Capture the cell that displays the provided text and extract its (x, y) central coordinate. 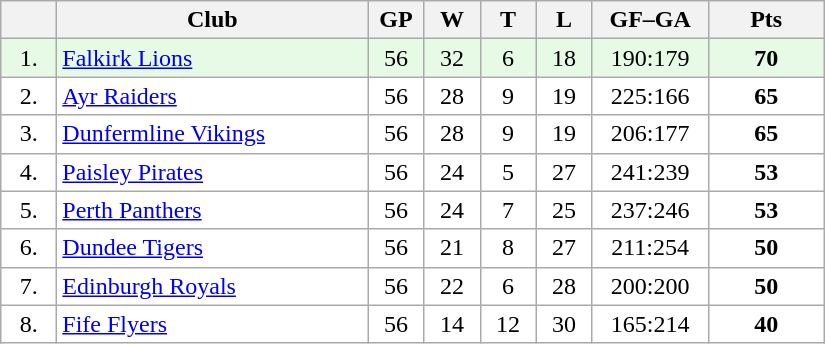
Edinburgh Royals (212, 286)
L (564, 20)
Dunfermline Vikings (212, 134)
21 (452, 248)
5. (29, 210)
2. (29, 96)
5 (508, 172)
Paisley Pirates (212, 172)
Falkirk Lions (212, 58)
22 (452, 286)
Ayr Raiders (212, 96)
14 (452, 324)
7 (508, 210)
225:166 (650, 96)
25 (564, 210)
4. (29, 172)
30 (564, 324)
70 (766, 58)
40 (766, 324)
Club (212, 20)
8 (508, 248)
7. (29, 286)
32 (452, 58)
8. (29, 324)
18 (564, 58)
241:239 (650, 172)
GF–GA (650, 20)
Pts (766, 20)
T (508, 20)
211:254 (650, 248)
3. (29, 134)
Fife Flyers (212, 324)
GP (396, 20)
Dundee Tigers (212, 248)
206:177 (650, 134)
12 (508, 324)
165:214 (650, 324)
1. (29, 58)
190:179 (650, 58)
6. (29, 248)
237:246 (650, 210)
W (452, 20)
Perth Panthers (212, 210)
200:200 (650, 286)
